For the text-containing cell, return its midpoint in (x, y) coordinate format. 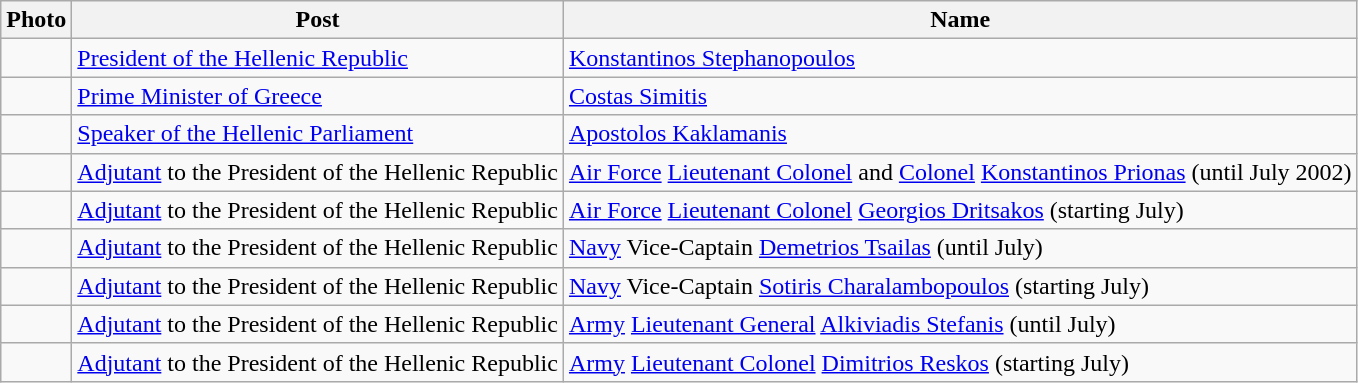
Navy Vice-Captain Demetrios Tsailas (until July) (960, 248)
Photo (36, 20)
Post (318, 20)
Speaker of the Hellenic Parliament (318, 134)
Army Lieutenant Colonel Dimitrios Reskos (starting July) (960, 362)
President of the Hellenic Republic (318, 58)
Navy Vice-Captain Sotiris Charalambopoulos (starting July) (960, 286)
Costas Simitis (960, 96)
Konstantinos Stephanopoulos (960, 58)
Prime Minister of Greece (318, 96)
Air Force Lieutenant Colonel Georgios Dritsakos (starting July) (960, 210)
Army Lieutenant General Alkiviadis Stefanis (until July) (960, 324)
Air Force Lieutenant Colonel and Colonel Konstantinos Prionas (until July 2002) (960, 172)
Name (960, 20)
Apostolos Kaklamanis (960, 134)
